From the cell containing the given text, extract its center point as [x, y] coordinate. 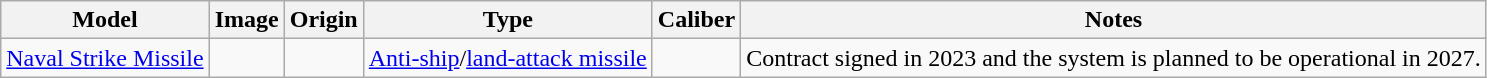
Origin [324, 20]
Type [508, 20]
Contract signed in 2023 and the system is planned to be operational in 2027. [1114, 58]
Model [105, 20]
Anti-ship/land-attack missile [508, 58]
Notes [1114, 20]
Image [246, 20]
Naval Strike Missile [105, 58]
Caliber [696, 20]
